Extract the (x, y) coordinate from the center of the cell holding the provided text.  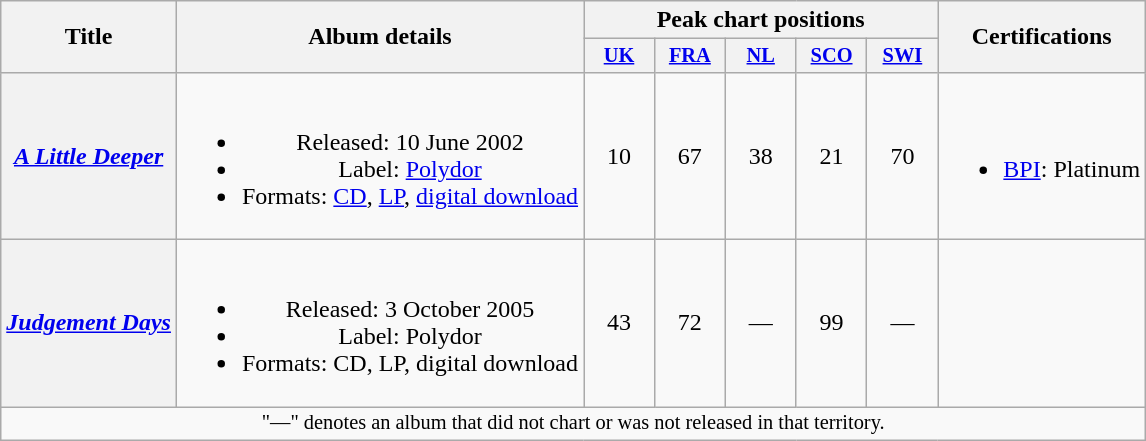
SCO (832, 56)
A Little Deeper (89, 156)
10 (620, 156)
NL (760, 56)
70 (902, 156)
UK (620, 56)
Title (89, 37)
21 (832, 156)
43 (620, 324)
67 (690, 156)
Certifications (1042, 37)
99 (832, 324)
Released: 10 June 2002Label: PolydorFormats: CD, LP, digital download (380, 156)
Album details (380, 37)
BPI: Platinum (1042, 156)
SWI (902, 56)
FRA (690, 56)
38 (760, 156)
Peak chart positions (761, 20)
72 (690, 324)
Judgement Days (89, 324)
Released: 3 October 2005Label: PolydorFormats: CD, LP, digital download (380, 324)
"—" denotes an album that did not chart or was not released in that territory. (574, 424)
